Identify which cell holds the provided text, then report its (X, Y) central coordinate. 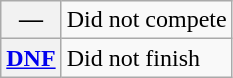
DNF (31, 58)
Did not finish (146, 58)
Did not compete (146, 20)
— (31, 20)
